For the text-containing cell, return its midpoint in (x, y) coordinate format. 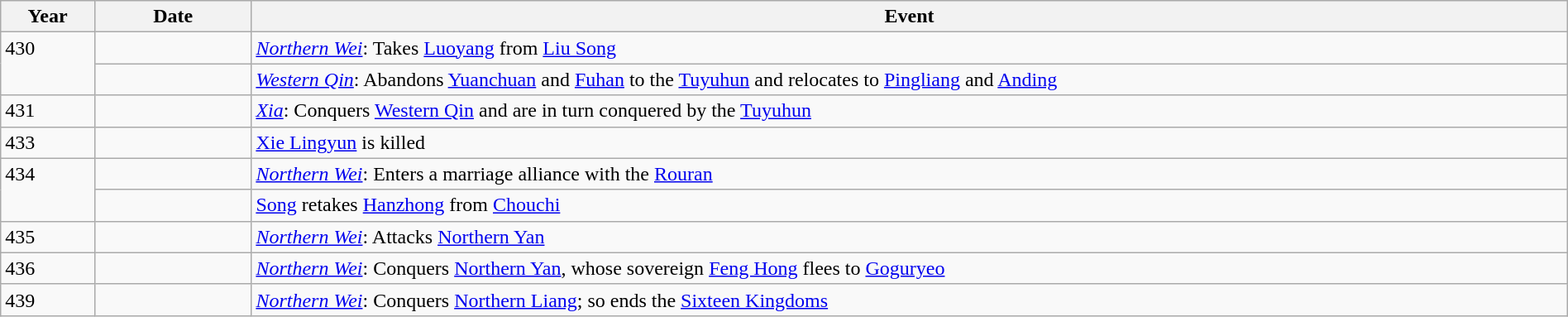
Western Qin: Abandons Yuanchuan and Fuhan to the Tuyuhun and relocates to Pingliang and Anding (910, 79)
433 (48, 142)
434 (48, 190)
Northern Wei: Enters a marriage alliance with the Rouran (910, 174)
Xie Lingyun is killed (910, 142)
Northern Wei: Takes Luoyang from Liu Song (910, 48)
435 (48, 237)
Song retakes Hanzhong from Chouchi (910, 205)
430 (48, 64)
431 (48, 111)
Date (172, 17)
Northern Wei: Conquers Northern Liang; so ends the Sixteen Kingdoms (910, 300)
Northern Wei: Attacks Northern Yan (910, 237)
Xia: Conquers Western Qin and are in turn conquered by the Tuyuhun (910, 111)
Event (910, 17)
Northern Wei: Conquers Northern Yan, whose sovereign Feng Hong flees to Goguryeo (910, 268)
439 (48, 300)
Year (48, 17)
436 (48, 268)
